Identify which cell holds the provided text, then report its [x, y] central coordinate. 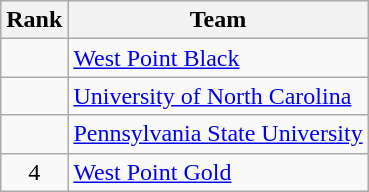
Team [218, 20]
Pennsylvania State University [218, 134]
West Point Black [218, 58]
Rank [34, 20]
4 [34, 172]
West Point Gold [218, 172]
University of North Carolina [218, 96]
